Return [x, y] of the center of cell containing provided text 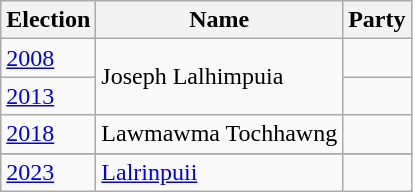
2013 [48, 96]
2018 [48, 134]
2008 [48, 58]
Joseph Lalhimpuia [220, 77]
Election [48, 20]
Lawmawma Tochhawng [220, 134]
Party [377, 20]
Name [220, 20]
Lalrinpuii [220, 172]
2023 [48, 172]
